Capture the cell that displays the provided text and extract its (x, y) central coordinate. 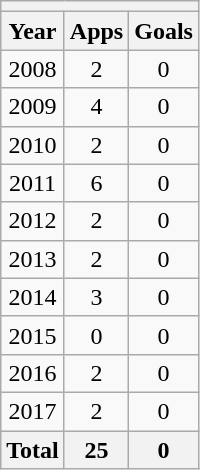
3 (96, 297)
2016 (33, 373)
25 (96, 449)
2009 (33, 107)
Goals (164, 31)
2008 (33, 69)
2013 (33, 259)
2011 (33, 183)
Total (33, 449)
4 (96, 107)
2015 (33, 335)
Apps (96, 31)
6 (96, 183)
2017 (33, 411)
Year (33, 31)
2010 (33, 145)
2014 (33, 297)
2012 (33, 221)
